Return (X, Y) of the center of cell containing provided text 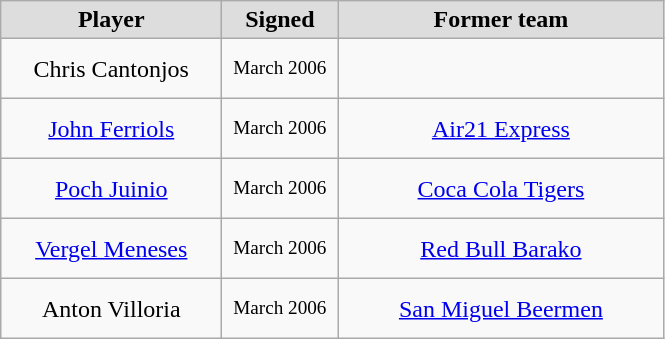
Red Bull Barako (501, 249)
Chris Cantonjos (112, 69)
Former team (501, 20)
Air21 Express (501, 129)
Coca Cola Tigers (501, 189)
Player (112, 20)
John Ferriols (112, 129)
Vergel Meneses (112, 249)
San Miguel Beermen (501, 309)
Anton Villoria (112, 309)
Poch Juinio (112, 189)
Signed (280, 20)
